Extract the (x, y) coordinate from the center of the cell holding the provided text.  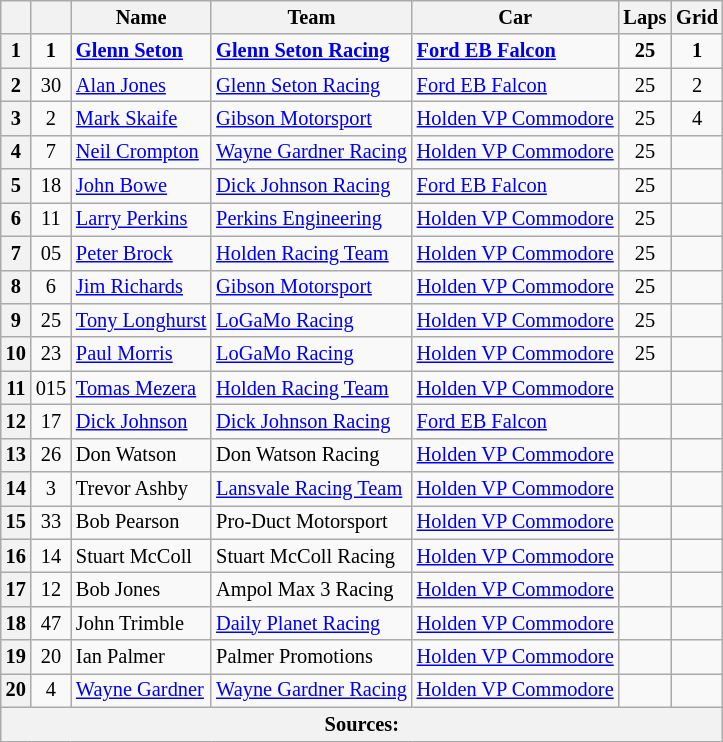
Neil Crompton (141, 152)
Wayne Gardner (141, 690)
Stuart McColl (141, 556)
Peter Brock (141, 253)
10 (16, 354)
Pro-Duct Motorsport (312, 522)
Perkins Engineering (312, 219)
Ian Palmer (141, 657)
Lansvale Racing Team (312, 489)
Team (312, 17)
23 (51, 354)
Grid (697, 17)
Daily Planet Racing (312, 623)
15 (16, 522)
8 (16, 287)
Sources: (362, 724)
Jim Richards (141, 287)
Tony Longhurst (141, 320)
Paul Morris (141, 354)
Don Watson (141, 455)
Mark Skaife (141, 118)
33 (51, 522)
Ampol Max 3 Racing (312, 589)
5 (16, 186)
Name (141, 17)
John Trimble (141, 623)
26 (51, 455)
Trevor Ashby (141, 489)
30 (51, 85)
Dick Johnson (141, 421)
Larry Perkins (141, 219)
Laps (646, 17)
Palmer Promotions (312, 657)
Tomas Mezera (141, 388)
19 (16, 657)
05 (51, 253)
Bob Pearson (141, 522)
Bob Jones (141, 589)
9 (16, 320)
47 (51, 623)
16 (16, 556)
John Bowe (141, 186)
Alan Jones (141, 85)
Car (516, 17)
13 (16, 455)
Glenn Seton (141, 51)
Don Watson Racing (312, 455)
015 (51, 388)
Stuart McColl Racing (312, 556)
